Extract the [X, Y] coordinate from the center of the cell holding the provided text.  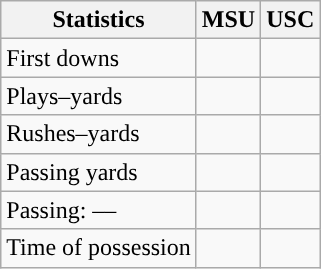
Rushes–yards [99, 134]
USC [290, 20]
Passing yards [99, 172]
Passing: –– [99, 210]
First downs [99, 58]
MSU [228, 20]
Time of possession [99, 248]
Plays–yards [99, 96]
Statistics [99, 20]
